Identify which cell holds the provided text, then report its [X, Y] central coordinate. 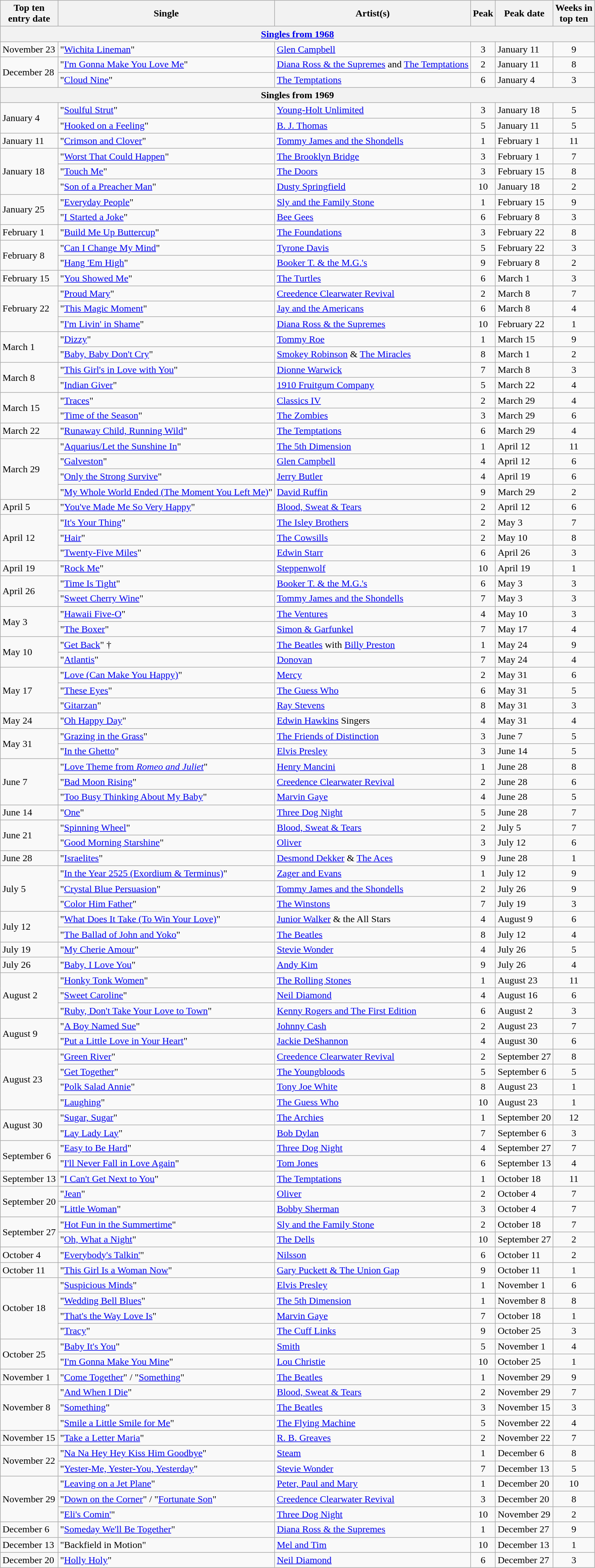
"Down on the Corner" / "Fortunate Son" [166, 1499]
"Atlantis" [166, 660]
Tyrone Davis [373, 248]
Steam [373, 1453]
August 16 [524, 995]
Tommy Roe [373, 339]
"I'm Gonna Make You Mine" [166, 1362]
"You've Made Me So Very Happy" [166, 507]
"Come Together" / "Something" [166, 1377]
The Rolling Stones [373, 980]
1910 Fruitgum Company [373, 385]
"In the Ghetto" [166, 751]
Edwin Hawkins Singers [373, 721]
Tony Joe White [373, 1087]
"Love (Can Make You Happy)" [166, 675]
Kenny Rogers and The First Edition [373, 1011]
"Can I Change My Mind" [166, 248]
"Hair" [166, 538]
Nilsson [373, 1255]
Jay and the Americans [373, 309]
"I'm Livin' in Shame" [166, 324]
Singles from 1968 [297, 34]
"Sweet Cherry Wine" [166, 599]
12 [574, 1117]
The Flying Machine [373, 1423]
Mercy [373, 675]
Jackie DeShannon [373, 1041]
"Proud Mary" [166, 293]
Johnny Cash [373, 1026]
Peak [483, 14]
December 28 [29, 72]
"Tracy" [166, 1331]
"Baby It's You" [166, 1346]
June 21 [29, 835]
Donovan [373, 660]
Weeks intop ten [574, 14]
"Jean" [166, 1194]
"Gitarzan" [166, 706]
"You Showed Me" [166, 278]
"This Magic Moment" [166, 309]
"I'm Gonna Make You Love Me" [166, 65]
April 5 [29, 507]
"The Boxer" [166, 629]
"Oh, What a Night" [166, 1240]
"Israelites" [166, 858]
"One" [166, 812]
"A Boy Named Sue" [166, 1026]
"Eli's Comin'" [166, 1514]
"Rock Me" [166, 568]
"Suspicious Minds" [166, 1285]
Simon & Garfunkel [373, 629]
The Foundations [373, 233]
B. J. Thomas [373, 125]
"It's Your Thing" [166, 522]
The Archies [373, 1117]
Steppenwolf [373, 568]
"Good Morning Starshine" [166, 843]
"Green River" [166, 1056]
Peak date [524, 14]
"Color Him Father" [166, 904]
The Doors [373, 171]
"Dizzy" [166, 339]
"Easy to Be Hard" [166, 1148]
"Leaving on a Jet Plane" [166, 1484]
"Get Back" † [166, 644]
Young-Holt Unlimited [373, 110]
Desmond Dekker & The Aces [373, 858]
Zager and Evans [373, 873]
Top tenentry date [29, 14]
The Friends of Distinction [373, 736]
Bee Gees [373, 217]
"Crimson and Clover" [166, 141]
"This Girl's in Love with You" [166, 370]
"These Eyes" [166, 690]
"Honky Tonk Women" [166, 980]
"Lay Lady Lay" [166, 1133]
"Sugar, Sugar" [166, 1117]
"What Does It Take (To Win Your Love)" [166, 919]
"Get Together" [166, 1072]
Classics IV [373, 400]
Jerry Butler [373, 477]
"Someday We'll Be Together" [166, 1530]
"Traces" [166, 400]
"Worst That Could Happen" [166, 156]
"Touch Me" [166, 171]
"Soulful Strut" [166, 110]
"Sweet Caroline" [166, 995]
"Galveston" [166, 461]
"I Started a Joke" [166, 217]
"Aquarius/Let the Sunshine In" [166, 446]
"Only the Strong Survive" [166, 477]
"Ruby, Don't Take Your Love to Town" [166, 1011]
"Time Is Tight" [166, 583]
"And When I Die" [166, 1392]
"Runaway Child, Running Wild" [166, 431]
"Spinning Wheel" [166, 827]
"Something" [166, 1407]
The Beatles with Billy Preston [373, 644]
"Hawaii Five-O" [166, 614]
"This Girl Is a Woman Now" [166, 1270]
"Love Theme from Romeo and Juliet" [166, 767]
Single [166, 14]
Peter, Paul and Mary [373, 1484]
Bob Dylan [373, 1133]
Gary Puckett & The Union Gap [373, 1270]
"Bad Moon Rising" [166, 782]
"Baby, I Love You" [166, 965]
The Cuff Links [373, 1331]
"Yester-Me, Yester-You, Yesterday" [166, 1469]
"Laughing" [166, 1102]
The Isley Brothers [373, 522]
January 25 [29, 209]
"Wichita Lineman" [166, 49]
"Smile a Little Smile for Me" [166, 1423]
Tom Jones [373, 1163]
"Take a Letter Maria" [166, 1438]
Artist(s) [373, 14]
David Ruffin [373, 492]
Henry Mancini [373, 767]
The Dells [373, 1240]
"I Can't Get Next to You" [166, 1178]
"Oh Happy Day" [166, 721]
"My Cherie Amour" [166, 950]
Ray Stevens [373, 706]
"Wedding Bell Blues" [166, 1301]
The Turtles [373, 278]
"Hooked on a Feeling" [166, 125]
"Little Woman" [166, 1209]
Bobby Sherman [373, 1209]
"Too Busy Thinking About My Baby" [166, 797]
R. B. Greaves [373, 1438]
The Brooklyn Bridge [373, 156]
Singles from 1969 [297, 95]
"Put a Little Love in Your Heart" [166, 1041]
November 23 [29, 49]
Junior Walker & the All Stars [373, 919]
Andy Kim [373, 965]
"In the Year 2525 (Exordium & Terminus)" [166, 873]
Smokey Robinson & The Miracles [373, 354]
Mel and Tim [373, 1545]
Smith [373, 1346]
"Na Na Hey Hey Kiss Him Goodbye" [166, 1453]
"Baby, Baby Don't Cry" [166, 354]
"That's the Way Love Is" [166, 1316]
"Everybody's Talkin'" [166, 1255]
Edwin Starr [373, 553]
The Winstons [373, 904]
"Hang 'Em High" [166, 263]
"Time of the Season" [166, 415]
"Everyday People" [166, 202]
"Indian Giver" [166, 385]
"My Whole World Ended (The Moment You Left Me)" [166, 492]
"Hot Fun in the Summertime" [166, 1224]
The Cowsills [373, 538]
"Backfield in Motion" [166, 1545]
The Zombies [373, 415]
Diana Ross & the Supremes and The Temptations [373, 65]
"I'll Never Fall in Love Again" [166, 1163]
"The Ballad of John and Yoko" [166, 935]
"Grazing in the Grass" [166, 736]
"Twenty-Five Miles" [166, 553]
The Ventures [373, 614]
"Son of a Preacher Man" [166, 186]
"Build Me Up Buttercup" [166, 233]
Lou Christie [373, 1362]
"Holly Holy" [166, 1560]
Dusty Springfield [373, 186]
Dionne Warwick [373, 370]
"Cloud Nine" [166, 80]
"Crystal Blue Persuasion" [166, 888]
"Polk Salad Annie" [166, 1087]
The Youngbloods [373, 1072]
